For the text-containing cell, return its midpoint in [x, y] coordinate format. 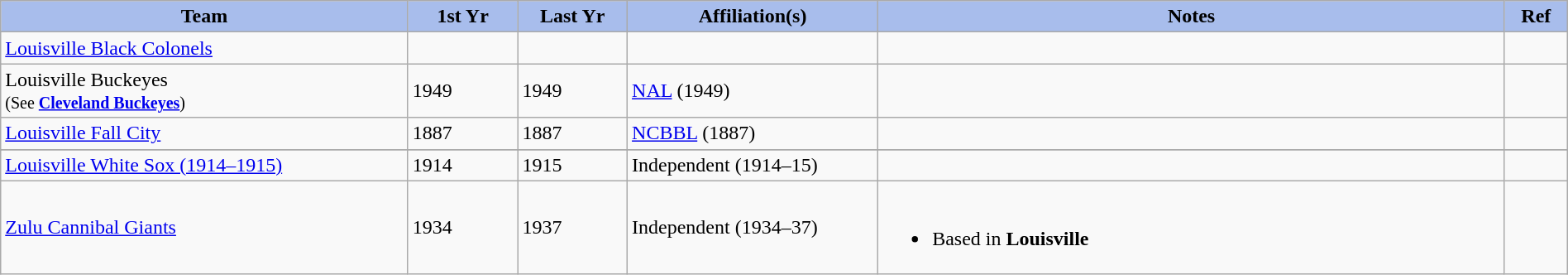
NCBBL (1887) [753, 133]
Louisville Fall City [205, 133]
Last Yr [572, 17]
Louisville White Sox (1914–1915) [205, 165]
Notes [1192, 17]
1937 [572, 227]
Louisville Buckeyes(See Cleveland Buckeyes) [205, 91]
Louisville Black Colonels [205, 48]
1st Yr [463, 17]
Independent (1914–15) [753, 165]
1934 [463, 227]
Team [205, 17]
1914 [463, 165]
Zulu Cannibal Giants [205, 227]
Independent (1934–37) [753, 227]
Based in Louisville [1192, 227]
Affiliation(s) [753, 17]
1915 [572, 165]
Ref [1536, 17]
NAL (1949) [753, 91]
